Output the [X, Y] coordinate of the center of the cell containing the given text.  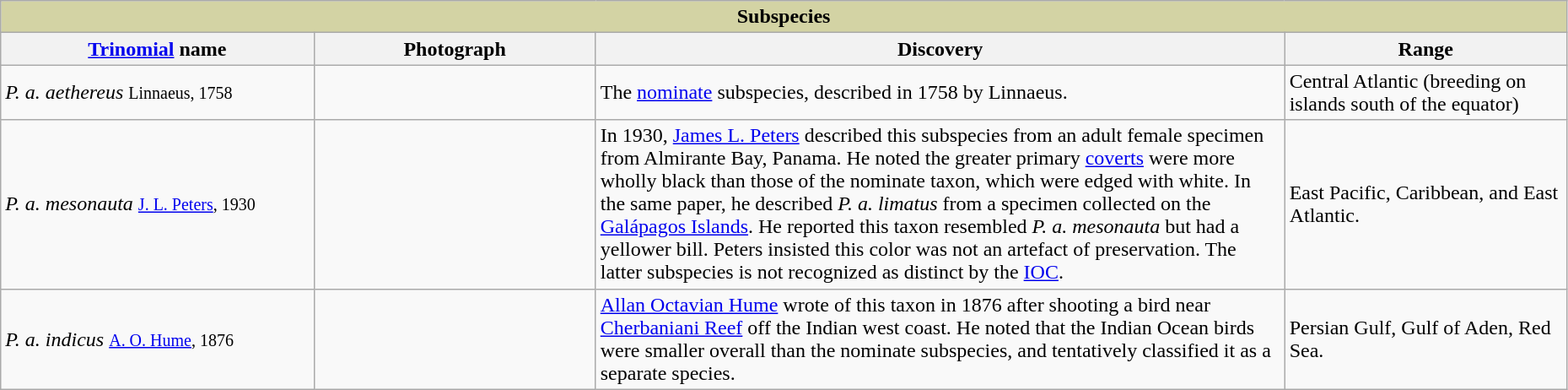
Central Atlantic (breeding on islands south of the equator) [1425, 93]
Subspecies [784, 17]
Discovery [940, 49]
East Pacific, Caribbean, and East Atlantic. [1425, 204]
P. a. aethereus Linnaeus, 1758 [157, 93]
The nominate subspecies, described in 1758 by Linnaeus. [940, 93]
Photograph [455, 49]
Trinomial name [157, 49]
Persian Gulf, Gulf of Aden, Red Sea. [1425, 339]
Range [1425, 49]
P. a. indicus A. O. Hume, 1876 [157, 339]
P. a. mesonauta J. L. Peters, 1930 [157, 204]
